Pinpoint the cell where the given text exists, returning its [x, y] midpoint coordinate. 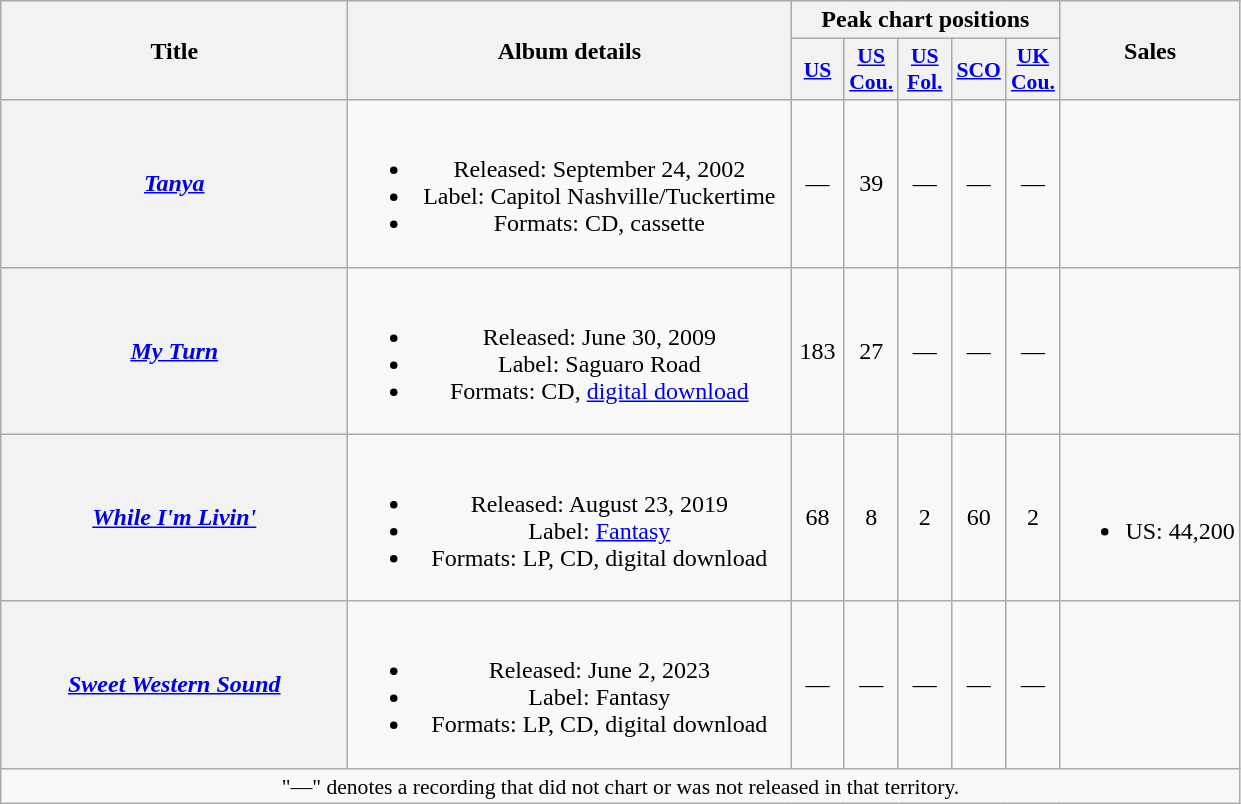
My Turn [174, 350]
SCO [978, 70]
USCou. [871, 70]
US [818, 70]
US: 44,200 [1150, 518]
Album details [570, 50]
27 [871, 350]
"—" denotes a recording that did not chart or was not released in that territory. [621, 786]
39 [871, 184]
Sweet Western Sound [174, 684]
183 [818, 350]
68 [818, 518]
Released: August 23, 2019Label: FantasyFormats: LP, CD, digital download [570, 518]
Title [174, 50]
Released: June 30, 2009Label: Saguaro RoadFormats: CD, digital download [570, 350]
Released: June 2, 2023Label: FantasyFormats: LP, CD, digital download [570, 684]
While I'm Livin' [174, 518]
UKCou. [1033, 70]
8 [871, 518]
Released: September 24, 2002Label: Capitol Nashville/TuckertimeFormats: CD, cassette [570, 184]
Tanya [174, 184]
60 [978, 518]
USFol. [924, 70]
Peak chart positions [926, 20]
Sales [1150, 50]
